Pinpoint the cell where the given text exists, returning its (x, y) midpoint coordinate. 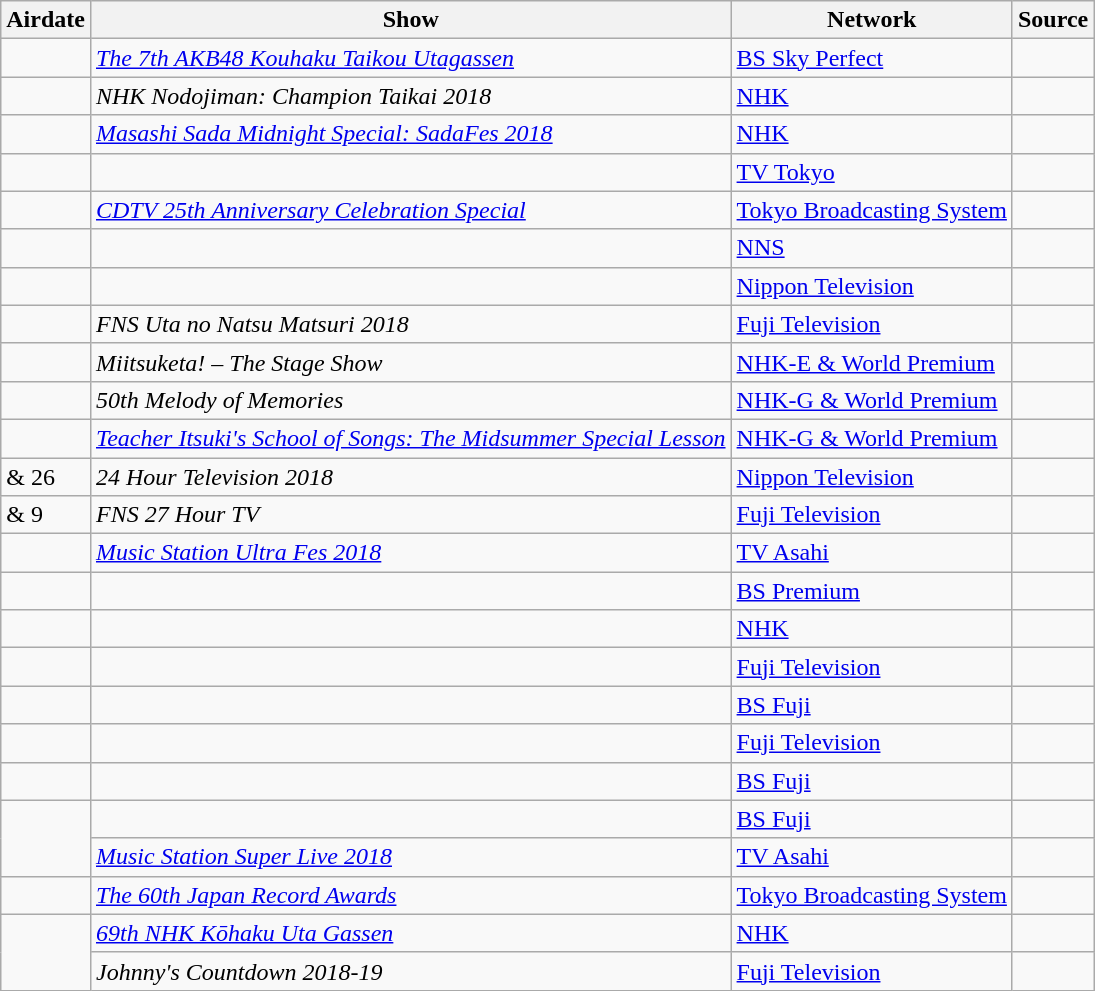
CDTV 25th Anniversary Celebration Special (410, 210)
Airdate (46, 20)
BS Premium (872, 591)
50th Melody of Memories (410, 400)
The 60th Japan Record Awards (410, 895)
& 9 (46, 515)
& 26 (46, 477)
FNS Uta no Natsu Matsuri 2018 (410, 324)
Masashi Sada Midnight Special: SadaFes 2018 (410, 134)
Johnny's Countdown 2018-19 (410, 971)
The 7th AKB48 Kouhaku Taikou Utagassen (410, 58)
Show (410, 20)
24 Hour Television 2018 (410, 477)
Miitsuketa! – The Stage Show (410, 362)
69th NHK Kōhaku Uta Gassen (410, 933)
NHK-E & World Premium (872, 362)
Network (872, 20)
Source (1052, 20)
Music Station Super Live 2018 (410, 857)
Music Station Ultra Fes 2018 (410, 553)
BS Sky Perfect (872, 58)
Teacher Itsuki's School of Songs: The Midsummer Special Lesson (410, 438)
NHK Nodojiman: Champion Taikai 2018 (410, 96)
FNS 27 Hour TV (410, 515)
TV Tokyo (872, 172)
NNS (872, 248)
